Output the [X, Y] coordinate of the center of the cell containing the given text.  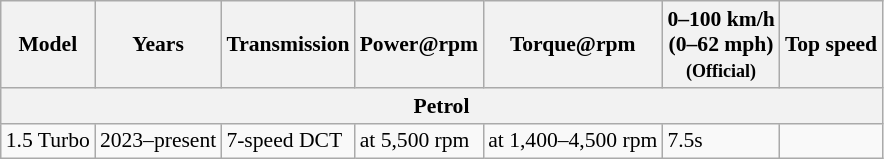
Years [158, 44]
7-speed DCT [288, 141]
0–100 km/h(0–62 mph)(Official) [720, 44]
Power@rpm [420, 44]
Model [48, 44]
2023–present [158, 141]
Torque@rpm [572, 44]
7.5s [720, 141]
Transmission [288, 44]
Petrol [442, 106]
at 1,400–4,500 rpm [572, 141]
Top speed [831, 44]
at 5,500 rpm [420, 141]
1.5 Turbo [48, 141]
